Search for the cell housing the specified text and yield its [X, Y] center coordinate. 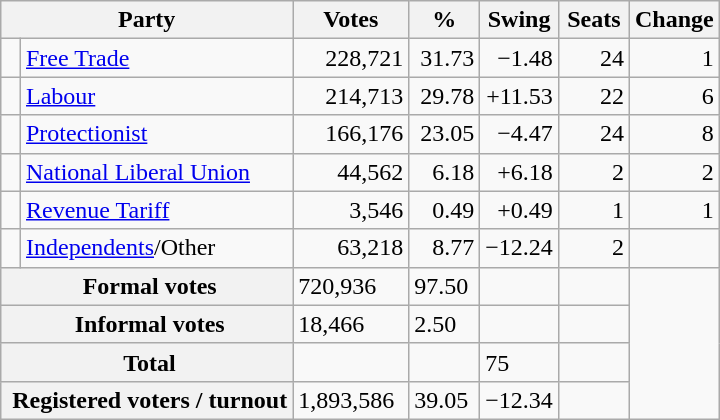
+11.53 [520, 96]
166,176 [351, 134]
39.05 [444, 400]
Revenue Tariff [156, 210]
3,546 [351, 210]
Free Trade [156, 58]
−4.47 [520, 134]
Change [674, 20]
63,218 [351, 248]
National Liberal Union [156, 172]
97.50 [444, 286]
Seats [594, 20]
23.05 [444, 134]
18,466 [351, 324]
75 [520, 362]
720,936 [351, 286]
8.77 [444, 248]
22 [594, 96]
0.49 [444, 210]
+6.18 [520, 172]
Votes [351, 20]
Labour [156, 96]
2.50 [444, 324]
Informal votes [147, 324]
1,893,586 [351, 400]
8 [674, 134]
214,713 [351, 96]
% [444, 20]
29.78 [444, 96]
Swing [520, 20]
Formal votes [147, 286]
Protectionist [156, 134]
−12.34 [520, 400]
Independents/Other [156, 248]
−1.48 [520, 58]
44,562 [351, 172]
+0.49 [520, 210]
Party [147, 20]
6 [674, 96]
Total [147, 362]
228,721 [351, 58]
−12.24 [520, 248]
6.18 [444, 172]
31.73 [444, 58]
Registered voters / turnout [147, 400]
